From the cell containing the given text, extract its center point as (X, Y) coordinate. 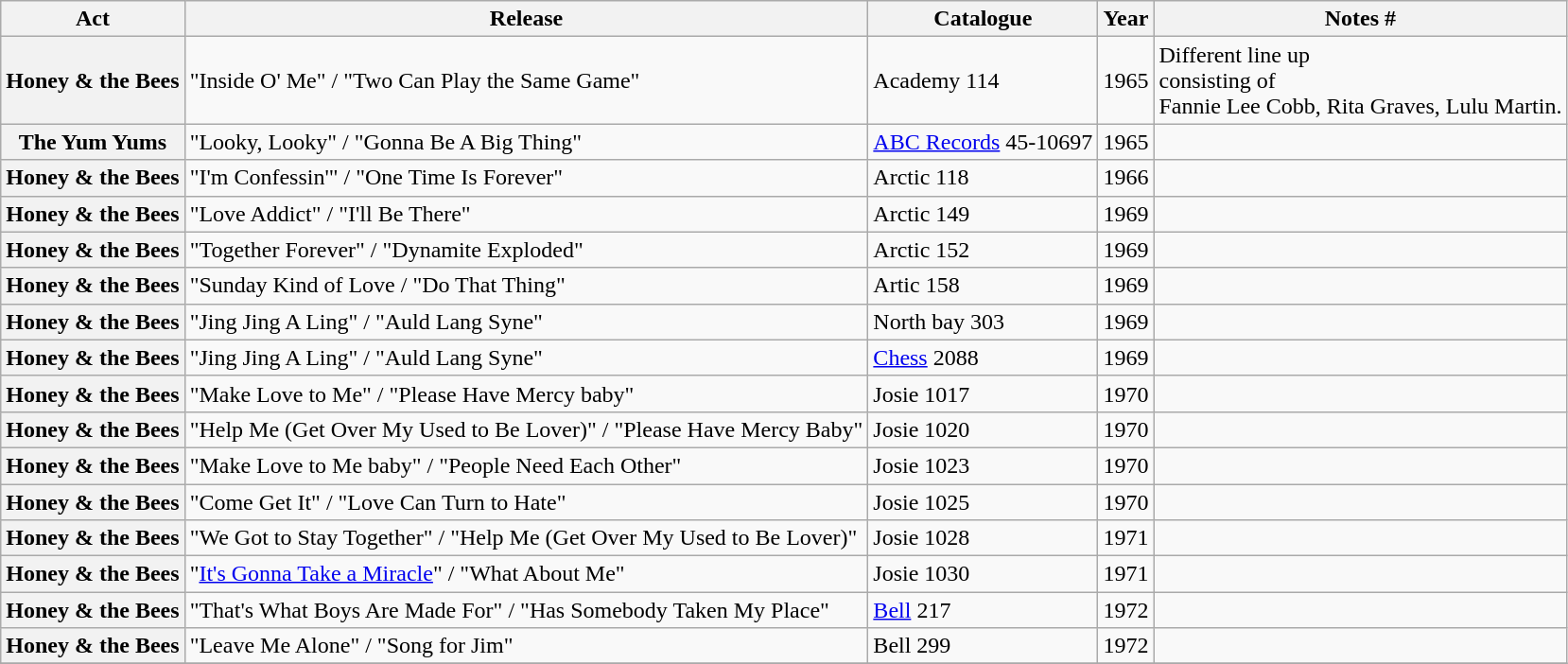
Arctic 149 (984, 214)
Academy 114 (984, 80)
North bay 303 (984, 322)
"Inside O' Me" / "Two Can Play the Same Game" (526, 80)
Notes # (1360, 19)
Act (93, 19)
Arctic 152 (984, 250)
Different line upconsisting ofFannie Lee Cobb, Rita Graves, Lulu Martin. (1360, 80)
"We Got to Stay Together" / "Help Me (Get Over My Used to Be Lover)" (526, 538)
"Love Addict" / "I'll Be There" (526, 214)
Bell 299 (984, 646)
Josie 1025 (984, 502)
"Come Get It" / "Love Can Turn to Hate" (526, 502)
1966 (1125, 178)
Josie 1020 (984, 429)
Bell 217 (984, 610)
"Make Love to Me" / "Please Have Mercy baby" (526, 393)
"Make Love to Me baby" / "People Need Each Other" (526, 465)
"It's Gonna Take a Miracle" / "What About Me" (526, 574)
Release (526, 19)
The Yum Yums (93, 142)
Josie 1028 (984, 538)
Year (1125, 19)
"Sunday Kind of Love / "Do That Thing" (526, 286)
"Looky, Looky" / "Gonna Be A Big Thing" (526, 142)
"That's What Boys Are Made For" / "Has Somebody Taken My Place" (526, 610)
"Together Forever" / "Dynamite Exploded" (526, 250)
ABC Records 45-10697 (984, 142)
Josie 1030 (984, 574)
"Help Me (Get Over My Used to Be Lover)" / "Please Have Mercy Baby" (526, 429)
"I'm Confessin'" / "One Time Is Forever" (526, 178)
Josie 1023 (984, 465)
Arctic 118 (984, 178)
Chess 2088 (984, 358)
Artic 158 (984, 286)
"Leave Me Alone" / "Song for Jim" (526, 646)
Josie 1017 (984, 393)
Catalogue (984, 19)
